Identify which cell holds the provided text, then report its (x, y) central coordinate. 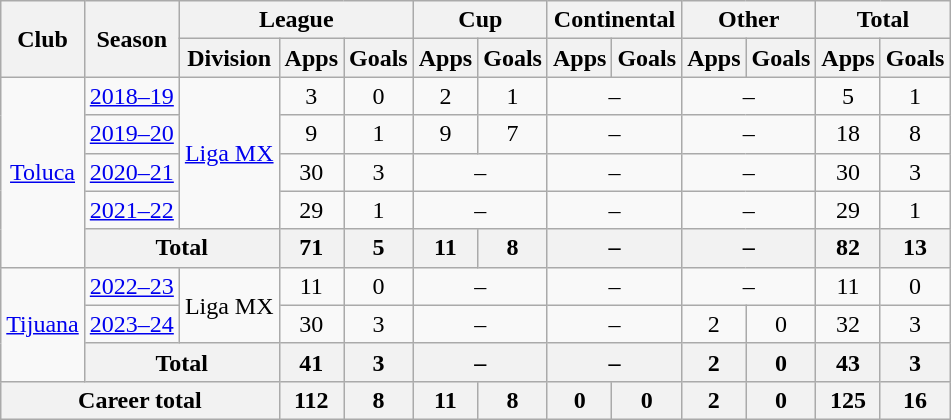
125 (848, 400)
13 (915, 248)
71 (311, 248)
2022–23 (132, 286)
43 (848, 362)
League (296, 20)
41 (311, 362)
Other (749, 20)
Continental (614, 20)
Career total (140, 400)
2018–19 (132, 96)
2019–20 (132, 134)
2020–21 (132, 172)
2021–22 (132, 210)
Season (132, 39)
7 (513, 134)
82 (848, 248)
Cup (480, 20)
Division (229, 58)
Tijuana (43, 324)
Club (43, 39)
18 (848, 134)
16 (915, 400)
2023–24 (132, 324)
Toluca (43, 172)
32 (848, 324)
112 (311, 400)
